Provide the [X, Y] coordinate of the cell's center where the given text is located.  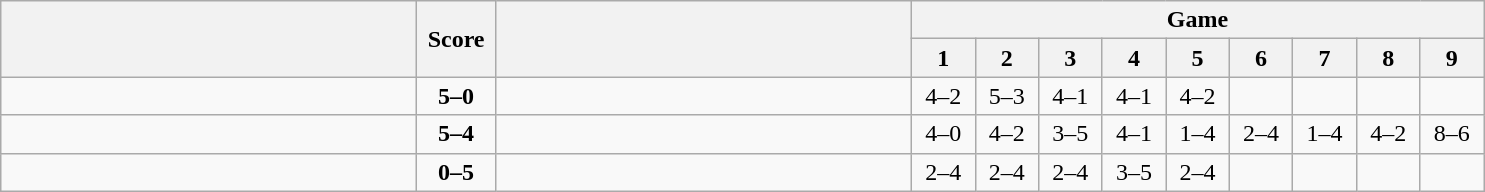
7 [1325, 58]
9 [1452, 58]
5–4 [456, 134]
4–0 [943, 134]
3 [1071, 58]
8–6 [1452, 134]
6 [1261, 58]
8 [1388, 58]
1 [943, 58]
5 [1198, 58]
0–5 [456, 172]
5–0 [456, 96]
5–3 [1007, 96]
Game [1197, 20]
2 [1007, 58]
4 [1134, 58]
Score [456, 39]
